Output the [X, Y] coordinate of the center of the cell containing the given text.  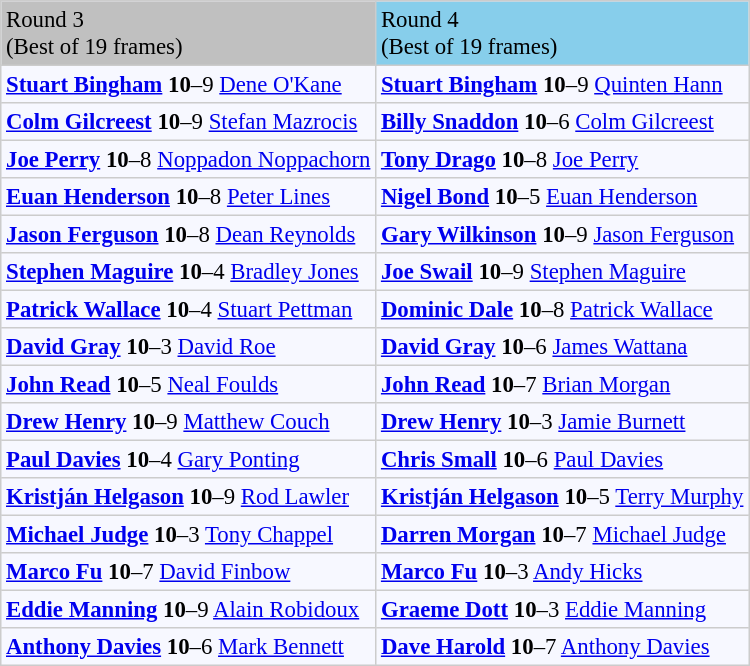
Stuart Bingham 10–9 Quinten Hann [562, 84]
Darren Morgan 10–7 Michael Judge [562, 534]
Dominic Dale 10–8 Patrick Wallace [562, 309]
Anthony Davies 10–6 Mark Bennett [188, 647]
Dave Harold 10–7 Anthony Davies [562, 647]
Drew Henry 10–3 Jamie Burnett [562, 422]
Jason Ferguson 10–8 Dean Reynolds [188, 234]
John Read 10–7 Brian Morgan [562, 384]
Drew Henry 10–9 Matthew Couch [188, 422]
Round 4(Best of 19 frames) [562, 33]
Joe Perry 10–8 Noppadon Noppachorn [188, 159]
Euan Henderson 10–8 Peter Lines [188, 197]
Graeme Dott 10–3 Eddie Manning [562, 609]
Michael Judge 10–3 Tony Chappel [188, 534]
Tony Drago 10–8 Joe Perry [562, 159]
Eddie Manning 10–9 Alain Robidoux [188, 609]
Kristján Helgason 10–9 Rod Lawler [188, 497]
Joe Swail 10–9 Stephen Maguire [562, 272]
David Gray 10–3 David Roe [188, 347]
Paul Davies 10–4 Gary Ponting [188, 459]
Colm Gilcreest 10–9 Stefan Mazrocis [188, 122]
Stuart Bingham 10–9 Dene O'Kane [188, 84]
Kristján Helgason 10–5 Terry Murphy [562, 497]
Patrick Wallace 10–4 Stuart Pettman [188, 309]
Chris Small 10–6 Paul Davies [562, 459]
John Read 10–5 Neal Foulds [188, 384]
Gary Wilkinson 10–9 Jason Ferguson [562, 234]
Marco Fu 10–7 David Finbow [188, 572]
Marco Fu 10–3 Andy Hicks [562, 572]
Round 3(Best of 19 frames) [188, 33]
Stephen Maguire 10–4 Bradley Jones [188, 272]
Nigel Bond 10–5 Euan Henderson [562, 197]
Billy Snaddon 10–6 Colm Gilcreest [562, 122]
David Gray 10–6 James Wattana [562, 347]
